Search for the cell housing the specified text and yield its [x, y] center coordinate. 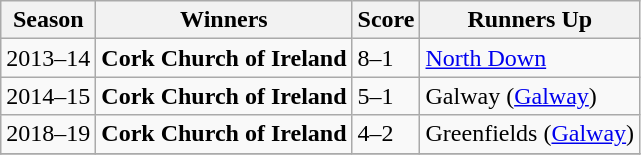
2018–19 [48, 134]
North Down [530, 58]
Score [386, 20]
2013–14 [48, 58]
Runners Up [530, 20]
5–1 [386, 96]
Winners [224, 20]
Season [48, 20]
8–1 [386, 58]
4–2 [386, 134]
Greenfields (Galway) [530, 134]
Galway (Galway) [530, 96]
2014–15 [48, 96]
